Detect which cell encompasses the target text, then output its [X, Y] center coordinate. 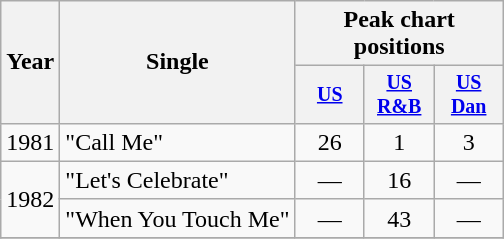
1982 [30, 199]
Peak chart positions [399, 34]
1 [398, 142]
43 [398, 218]
26 [330, 142]
Single [178, 62]
US [330, 94]
Year [30, 62]
16 [398, 180]
"Call Me" [178, 142]
1981 [30, 142]
"Let's Celebrate" [178, 180]
USDan [468, 94]
3 [468, 142]
"When You Touch Me" [178, 218]
USR&B [398, 94]
